Locate the cell with the specified text and output its (X, Y) center coordinate. 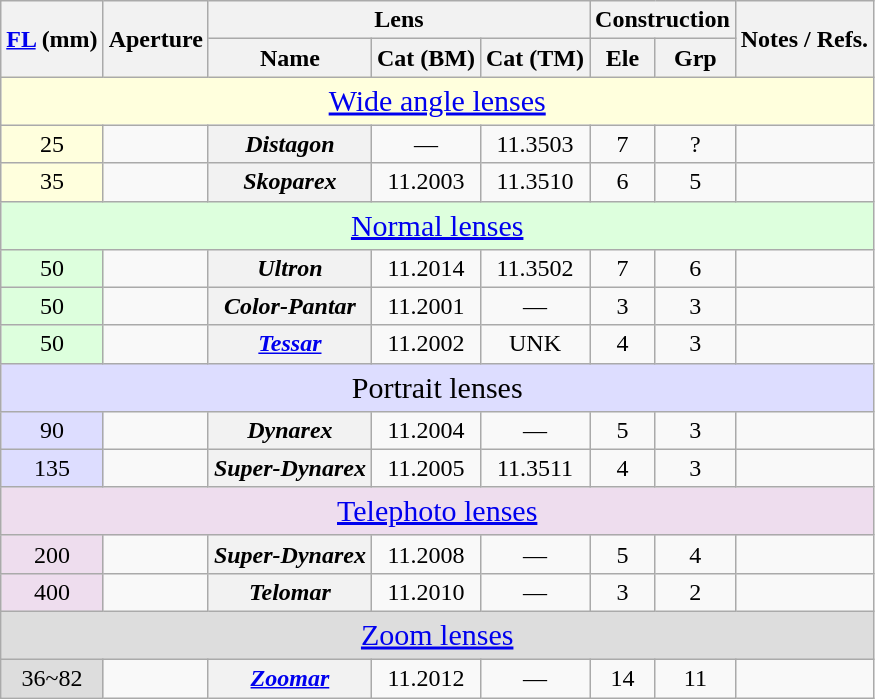
11 (695, 678)
11.2004 (426, 430)
Portrait lenses (438, 387)
? (695, 144)
Ele (623, 58)
Grp (695, 58)
Zoomar (290, 678)
Tessar (290, 344)
11.2012 (426, 678)
135 (52, 468)
35 (52, 182)
400 (52, 592)
Normal lenses (438, 225)
Construction (663, 20)
Notes / Refs. (804, 39)
Telomar (290, 592)
11.3510 (534, 182)
UNK (534, 344)
200 (52, 554)
Name (290, 58)
25 (52, 144)
Lens (398, 20)
Zoom lenses (438, 635)
Dynarex (290, 430)
11.2014 (426, 268)
Cat (TM) (534, 58)
90 (52, 430)
11.2008 (426, 554)
Color-Pantar (290, 306)
36~82 (52, 678)
Aperture (156, 39)
Distagon (290, 144)
11.2001 (426, 306)
2 (695, 592)
Ultron (290, 268)
11.2010 (426, 592)
11.3503 (534, 144)
Telephoto lenses (438, 511)
11.3502 (534, 268)
Cat (BM) (426, 58)
11.2002 (426, 344)
Wide angle lenses (438, 101)
11.3511 (534, 468)
Skoparex (290, 182)
11.2003 (426, 182)
11.2005 (426, 468)
14 (623, 678)
FL (mm) (52, 39)
